Scan for the cell matching the given text and deliver its [x, y] coordinate at center. 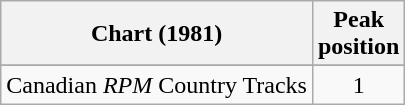
1 [358, 85]
Chart (1981) [157, 34]
Peakposition [358, 34]
Canadian RPM Country Tracks [157, 85]
